Capture the cell that displays the provided text and extract its (x, y) central coordinate. 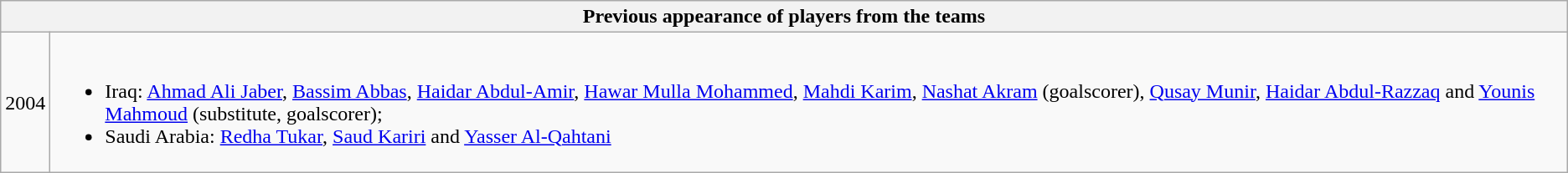
2004 (25, 102)
Previous appearance of players from the teams (784, 17)
